Extract the [x, y] coordinate from the center of the cell holding the provided text.  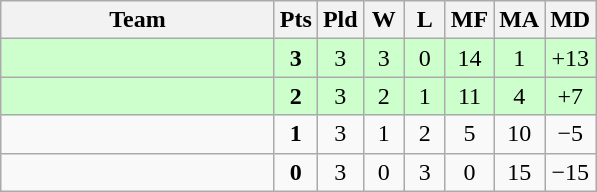
10 [520, 134]
5 [469, 134]
11 [469, 96]
−5 [570, 134]
14 [469, 58]
+7 [570, 96]
Pts [296, 20]
Team [138, 20]
−15 [570, 172]
MD [570, 20]
4 [520, 96]
Pld [340, 20]
L [424, 20]
15 [520, 172]
W [384, 20]
MA [520, 20]
MF [469, 20]
+13 [570, 58]
